Output the [X, Y] coordinate of the center of the cell containing the given text.  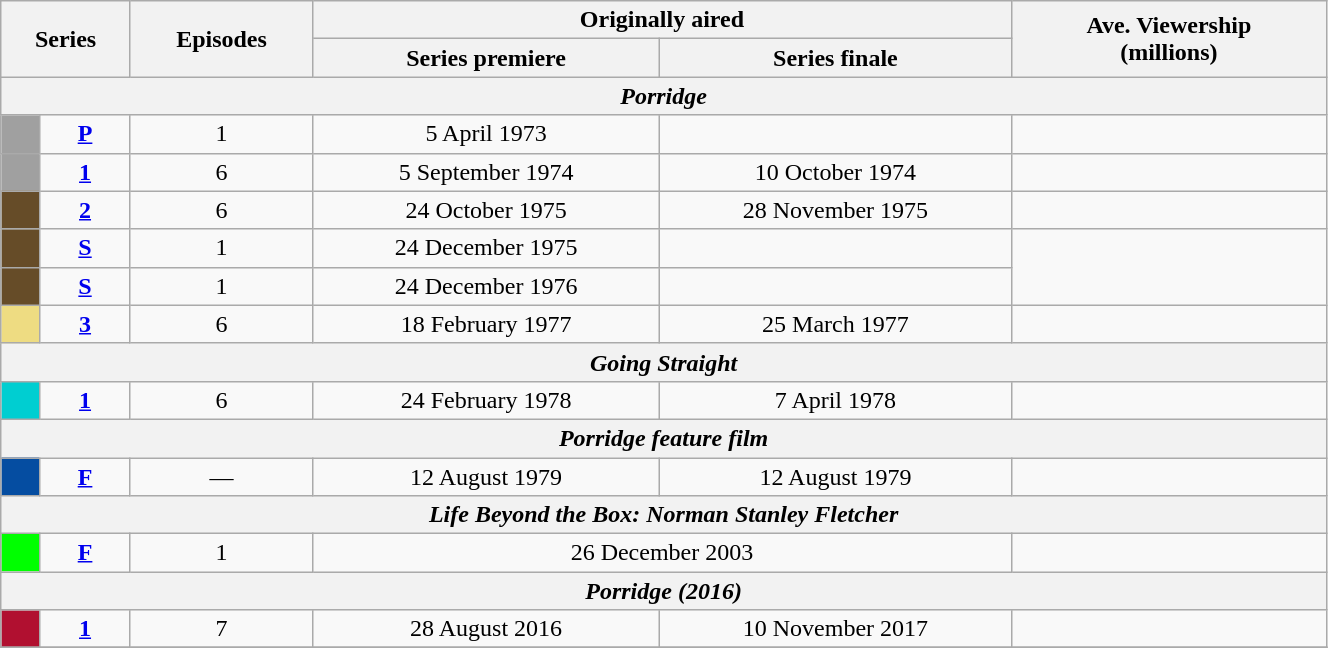
Life Beyond the Box: Norman Stanley Fletcher [664, 515]
10 October 1974 [836, 172]
Originally aired [662, 20]
Series premiere [486, 58]
24 December 1975 [486, 248]
Series finale [836, 58]
3 [86, 324]
— [221, 477]
5 April 1973 [486, 134]
24 February 1978 [486, 400]
24 October 1975 [486, 210]
18 February 1977 [486, 324]
26 December 2003 [662, 553]
7 [221, 629]
Series [66, 39]
Porridge feature film [664, 438]
Episodes [221, 39]
24 December 1976 [486, 286]
Going Straight [664, 362]
28 August 2016 [486, 629]
25 March 1977 [836, 324]
10 November 2017 [836, 629]
7 April 1978 [836, 400]
P [86, 134]
28 November 1975 [836, 210]
5 September 1974 [486, 172]
2 [86, 210]
Ave. Viewership(millions) [1168, 39]
Porridge [664, 96]
Porridge (2016) [664, 591]
